Detect which cell encompasses the target text, then output its [X, Y] center coordinate. 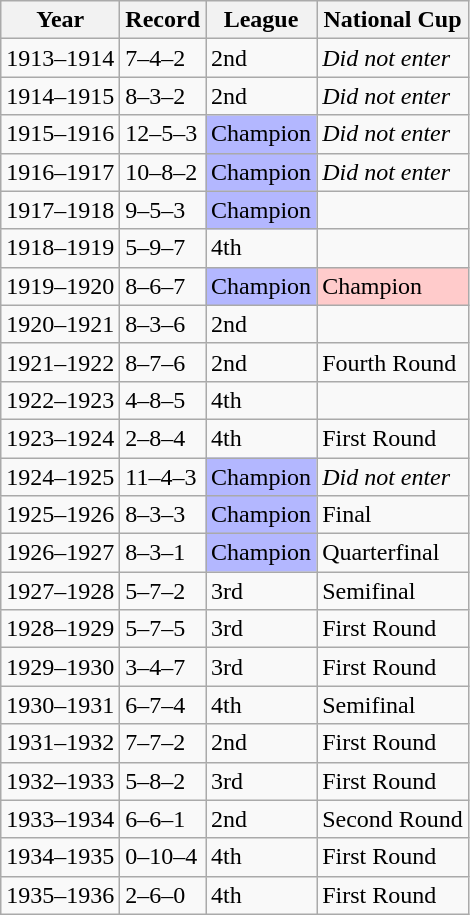
7–4–2 [163, 58]
1927–1928 [60, 591]
Fourth Round [393, 362]
11–4–3 [163, 477]
1918–1919 [60, 248]
6–7–4 [163, 705]
8–3–3 [163, 515]
1916–1917 [60, 172]
5–7–5 [163, 629]
1926–1927 [60, 553]
1915–1916 [60, 134]
8–6–7 [163, 286]
1932–1933 [60, 781]
Quarterfinal [393, 553]
1931–1932 [60, 743]
1929–1930 [60, 667]
0–10–4 [163, 857]
1923–1924 [60, 438]
4–8–5 [163, 400]
1917–1918 [60, 210]
2–6–0 [163, 895]
9–5–3 [163, 210]
National Cup [393, 20]
1933–1934 [60, 819]
2–8–4 [163, 438]
1914–1915 [60, 96]
1925–1926 [60, 515]
1935–1936 [60, 895]
5–8–2 [163, 781]
6–6–1 [163, 819]
8–3–2 [163, 96]
Final [393, 515]
7–7–2 [163, 743]
5–9–7 [163, 248]
8–7–6 [163, 362]
12–5–3 [163, 134]
Second Round [393, 819]
10–8–2 [163, 172]
1934–1935 [60, 857]
1928–1929 [60, 629]
1919–1920 [60, 286]
8–3–1 [163, 553]
8–3–6 [163, 324]
1913–1914 [60, 58]
5–7–2 [163, 591]
1924–1925 [60, 477]
1921–1922 [60, 362]
1922–1923 [60, 400]
3–4–7 [163, 667]
1920–1921 [60, 324]
Record [163, 20]
League [262, 20]
1930–1931 [60, 705]
Year [60, 20]
